Output the [x, y] coordinate of the center of the cell containing the given text.  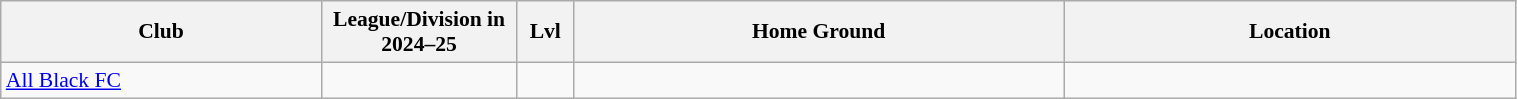
League/Division in 2024–25 [419, 32]
All Black FC [161, 80]
Lvl [546, 32]
Location [1290, 32]
Home Ground [819, 32]
Club [161, 32]
